Return the (x, y) coordinate for the center point of the cell that contains the specified text.  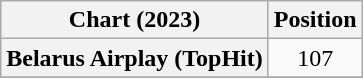
Position (315, 20)
107 (315, 58)
Belarus Airplay (TopHit) (135, 58)
Chart (2023) (135, 20)
